Find where the given text appears and provide that cell's center as (x, y) coordinate. 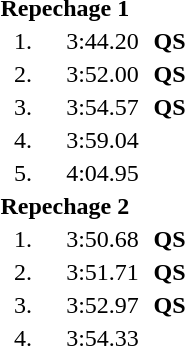
3:51.71 (102, 272)
3:52.00 (102, 74)
3:54.57 (102, 107)
3:59.04 (102, 140)
3:52.97 (102, 305)
4:04.95 (102, 173)
3:50.68 (102, 239)
3:44.20 (102, 41)
